Search for the cell housing the specified text and yield its [x, y] center coordinate. 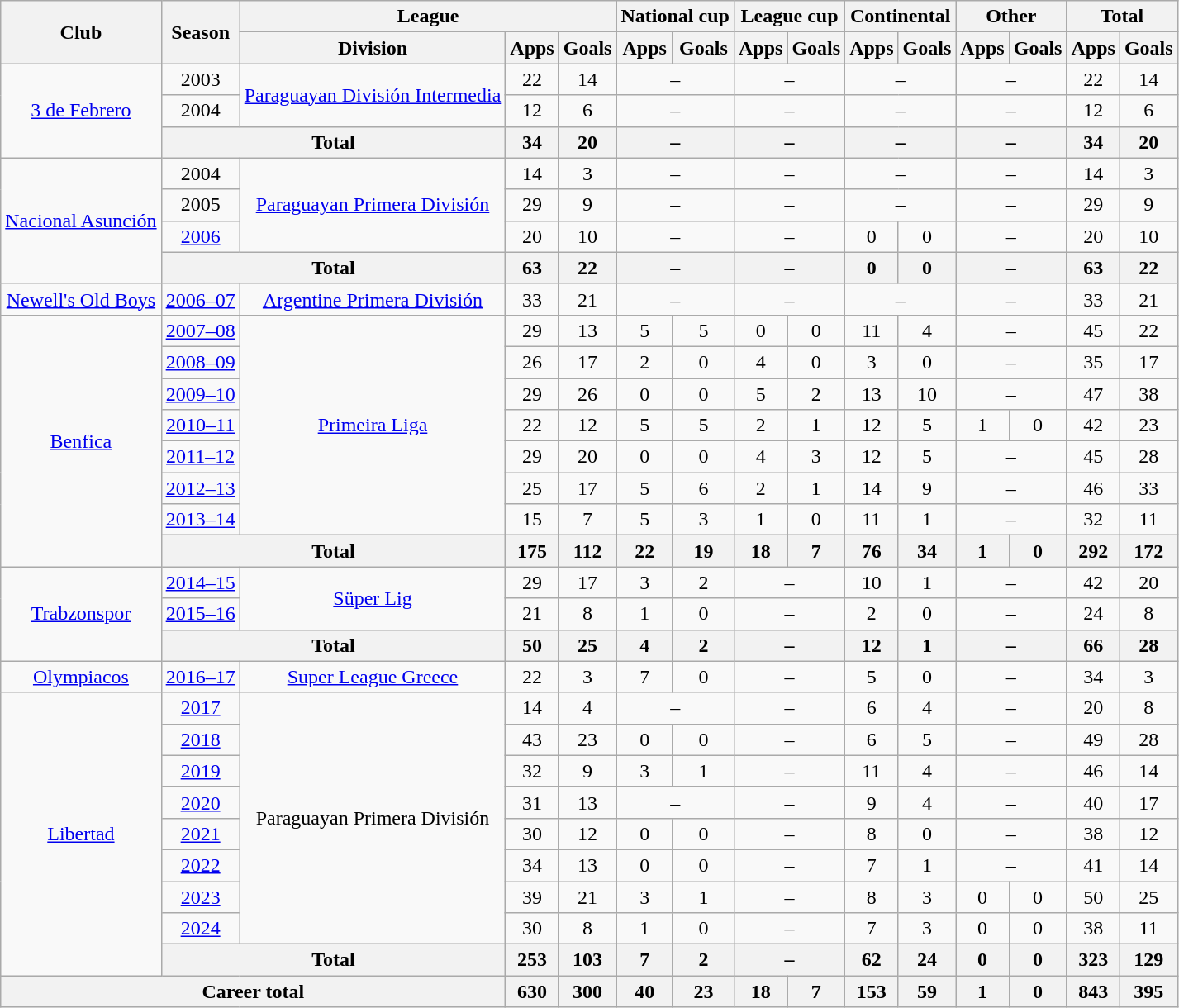
2022 [200, 865]
Primeira Liga [373, 425]
Newell's Old Boys [81, 299]
253 [532, 960]
2006 [200, 236]
2012–13 [200, 488]
2007–08 [200, 330]
43 [532, 739]
843 [1093, 991]
292 [1093, 551]
Division [373, 48]
31 [532, 802]
395 [1148, 991]
2005 [200, 205]
630 [532, 991]
2024 [200, 929]
Super League Greece [373, 677]
Süper Lig [373, 598]
15 [532, 520]
129 [1148, 960]
49 [1093, 739]
175 [532, 551]
112 [587, 551]
League cup [789, 17]
172 [1148, 551]
Continental [901, 17]
Olympiacos [81, 677]
2008–09 [200, 362]
2020 [200, 802]
62 [872, 960]
Nacional Asunción [81, 221]
Season [200, 32]
2009–10 [200, 394]
300 [587, 991]
Paraguayan División Intermedia [373, 95]
Club [81, 32]
Libertad [81, 834]
66 [1093, 645]
2003 [200, 79]
19 [703, 551]
76 [872, 551]
41 [1093, 865]
2006–07 [200, 299]
153 [872, 991]
47 [1093, 394]
103 [587, 960]
323 [1093, 960]
Benfica [81, 440]
Trabzonspor [81, 614]
2011–12 [200, 457]
2010–11 [200, 426]
59 [927, 991]
Argentine Primera División [373, 299]
League [428, 17]
Career total [253, 991]
Other [1011, 17]
2017 [200, 708]
39 [532, 896]
3 de Febrero [81, 111]
2016–17 [200, 677]
2019 [200, 771]
2021 [200, 834]
2015–16 [200, 614]
National cup [675, 17]
2013–14 [200, 520]
2023 [200, 896]
2018 [200, 739]
2014–15 [200, 582]
35 [1093, 362]
